Return the (X, Y) coordinate for the center point of the cell that contains the specified text.  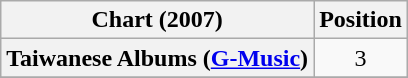
Taiwanese Albums (G-Music) (158, 58)
3 (361, 58)
Chart (2007) (158, 20)
Position (361, 20)
